Identify which cell holds the provided text, then report its [X, Y] central coordinate. 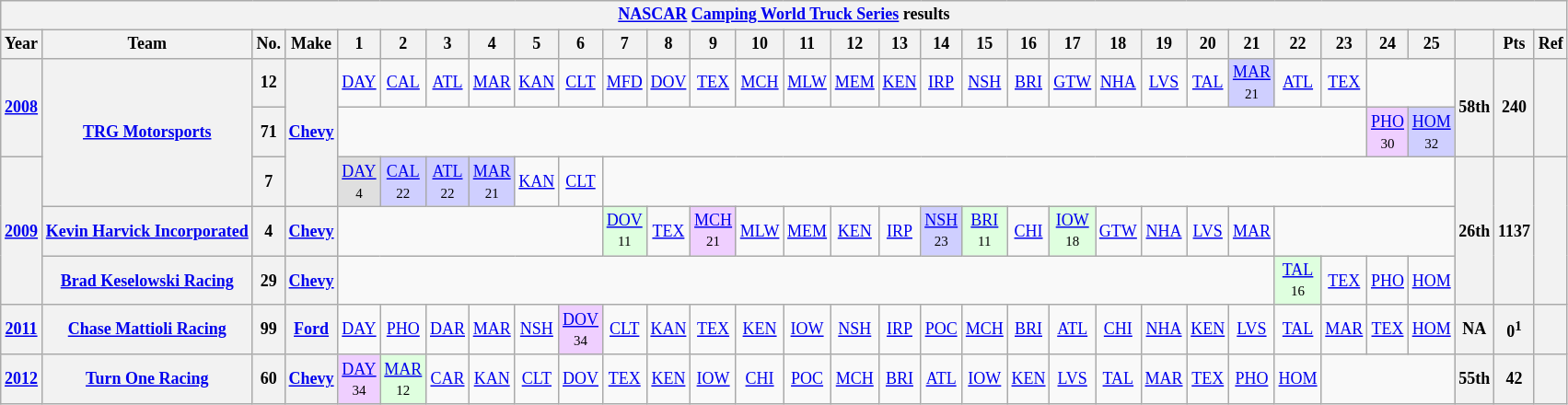
DOV11 [624, 231]
60 [269, 379]
13 [900, 44]
2009 [22, 230]
Ford [311, 330]
55th [1475, 379]
Brad Keselowski Racing [147, 281]
3 [447, 44]
CAL22 [403, 181]
22 [1298, 44]
20 [1208, 44]
MAR12 [403, 379]
21 [1252, 44]
DAY34 [359, 379]
01 [1515, 330]
Year [22, 44]
18 [1119, 44]
2011 [22, 330]
TRG Motorsports [147, 133]
MFD [624, 83]
1 [359, 44]
16 [1028, 44]
1137 [1515, 230]
BRI11 [984, 231]
Kevin Harvick Incorporated [147, 231]
8 [668, 44]
26th [1475, 230]
19 [1164, 44]
240 [1515, 107]
2008 [22, 107]
24 [1388, 44]
9 [714, 44]
42 [1515, 379]
71 [269, 133]
HOM32 [1431, 133]
IOW18 [1073, 231]
ATL22 [447, 181]
Ref [1551, 44]
2 [403, 44]
2012 [22, 379]
15 [984, 44]
14 [941, 44]
5 [537, 44]
TAL16 [1298, 281]
10 [759, 44]
11 [807, 44]
MCH21 [714, 231]
99 [269, 330]
17 [1073, 44]
23 [1344, 44]
Pts [1515, 44]
Make [311, 44]
Team [147, 44]
DAY4 [359, 181]
NA [1475, 330]
Chase Mattioli Racing [147, 330]
29 [269, 281]
No. [269, 44]
Turn One Racing [147, 379]
25 [1431, 44]
PHO30 [1388, 133]
CAL [403, 83]
DOV34 [581, 330]
NSH23 [941, 231]
DAR [447, 330]
CAR [447, 379]
NASCAR Camping World Truck Series results [784, 15]
6 [581, 44]
58th [1475, 107]
